Identify which cell holds the provided text, then report its [x, y] central coordinate. 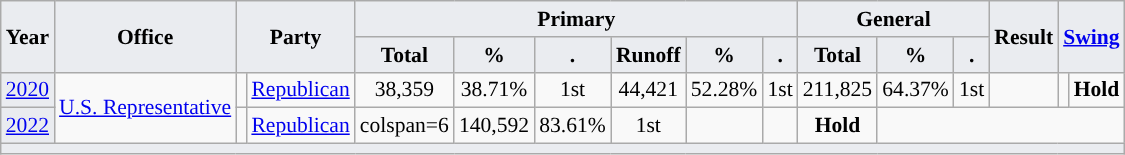
Year [28, 36]
General [894, 19]
Office [145, 36]
Runoff [648, 55]
52.28% [724, 90]
211,825 [838, 90]
38.71% [494, 90]
2020 [28, 90]
38,359 [404, 90]
2022 [28, 126]
44,421 [648, 90]
83.61% [572, 126]
Party [296, 36]
Primary [576, 19]
U.S. Representative [145, 108]
64.37% [916, 90]
Result [1024, 36]
colspan=6 [404, 126]
Swing [1092, 36]
140,592 [494, 126]
